From the cell containing the given text, extract its center point as (x, y) coordinate. 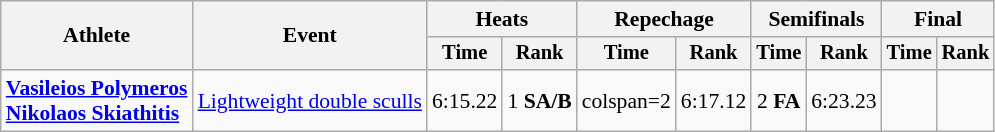
6:17.12 (714, 100)
1 SA/B (539, 100)
Heats (502, 19)
6:23.23 (844, 100)
2 FA (778, 100)
Event (310, 36)
6:15.22 (464, 100)
colspan=2 (626, 100)
Repechage (664, 19)
Vasileios Polymeros Nikolaos Skiathitis (97, 100)
Athlete (97, 36)
Final (938, 19)
Semifinals (816, 19)
Lightweight double sculls (310, 100)
